Find where the given text appears and provide that cell's center as (x, y) coordinate. 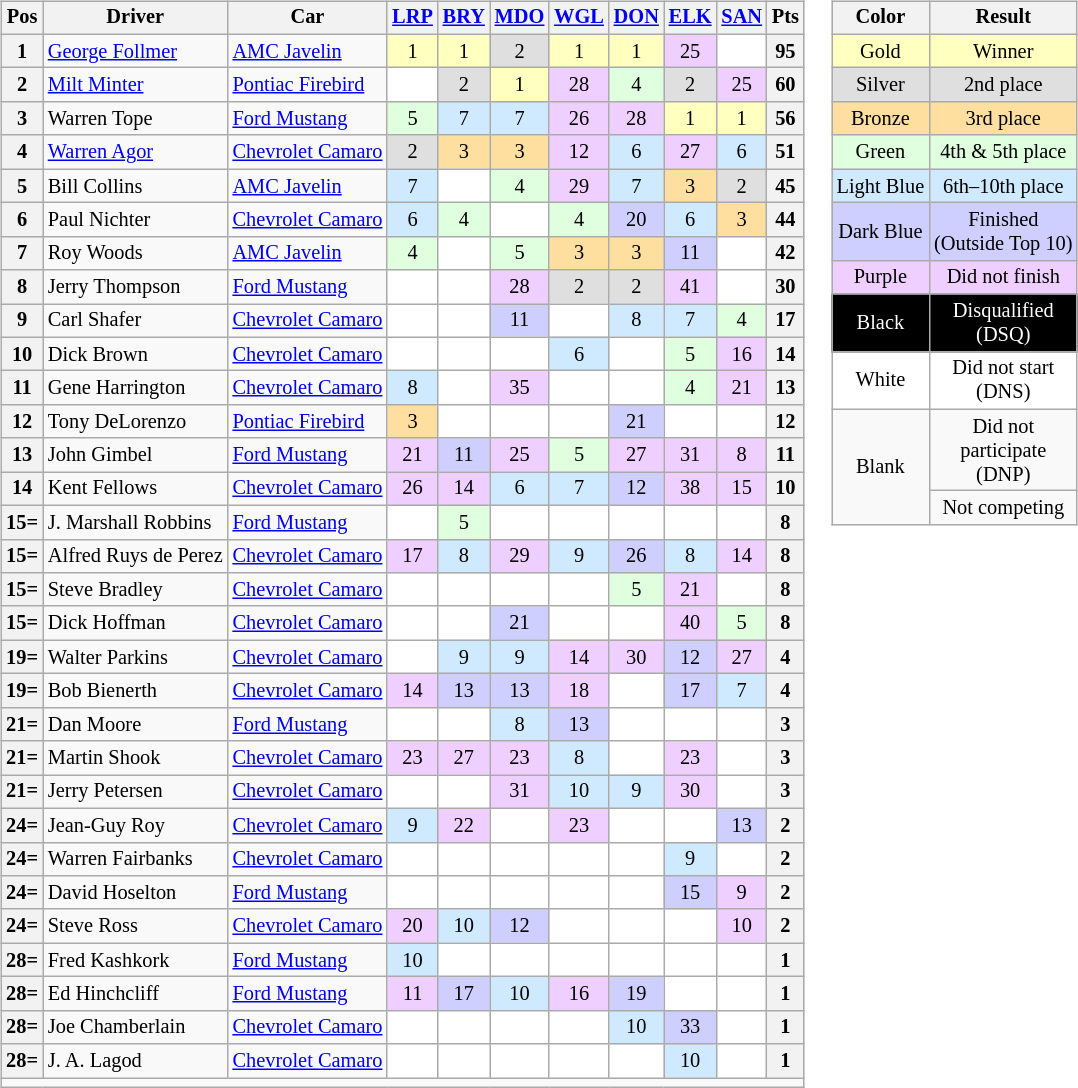
56 (786, 119)
4th & 5th place (1003, 152)
DON (636, 18)
Walter Parkins (136, 657)
19 (636, 994)
Fred Kashkork (136, 960)
Dan Moore (136, 724)
Tony DeLorenzo (136, 422)
Warren Fairbanks (136, 859)
Paul Nichter (136, 220)
Light Blue (880, 186)
White (880, 381)
Ed Hinchcliff (136, 994)
LRP (412, 18)
Pts (786, 18)
44 (786, 220)
J. A. Lagod (136, 1061)
David Hoselton (136, 893)
Dick Hoffman (136, 623)
2nd place (1003, 85)
Alfred Ruys de Perez (136, 556)
Bill Collins (136, 186)
Jean-Guy Roy (136, 825)
Finished(Outside Top 10) (1003, 232)
18 (579, 691)
Jerry Thompson (136, 287)
Car (308, 18)
95 (786, 51)
Steve Bradley (136, 590)
Joe Chamberlain (136, 1027)
35 (520, 388)
3rd place (1003, 119)
SAN (741, 18)
Did not start(DNS) (1003, 381)
WGL (579, 18)
George Follmer (136, 51)
60 (786, 85)
38 (690, 489)
Did notparticipate(DNP) (1003, 450)
Blank (880, 466)
33 (690, 1027)
51 (786, 152)
Warren Tope (136, 119)
Dark Blue (880, 232)
Color (880, 18)
Martin Shook (136, 758)
Green (880, 152)
40 (690, 623)
MDO (520, 18)
Warren Agor (136, 152)
6th–10th place (1003, 186)
Disqualified(DSQ) (1003, 323)
Milt Minter (136, 85)
Purple (880, 277)
ELK (690, 18)
45 (786, 186)
Silver (880, 85)
Driver (136, 18)
Gold (880, 51)
42 (786, 253)
Carl Shafer (136, 321)
Pos (22, 18)
BRY (464, 18)
Jerry Petersen (136, 792)
Roy Woods (136, 253)
John Gimbel (136, 455)
Bob Bienerth (136, 691)
Kent Fellows (136, 489)
Result (1003, 18)
Did not finish (1003, 277)
41 (690, 287)
Not competing (1003, 508)
22 (464, 825)
Dick Brown (136, 354)
Bronze (880, 119)
Gene Harrington (136, 388)
Winner (1003, 51)
Black (880, 323)
J. Marshall Robbins (136, 522)
Steve Ross (136, 926)
